Search for the cell housing the specified text and yield its [X, Y] center coordinate. 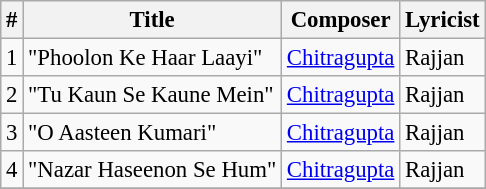
Composer [341, 20]
"Phoolon Ke Haar Laayi" [152, 58]
1 [12, 58]
"Nazar Haseenon Se Hum" [152, 170]
2 [12, 95]
Title [152, 20]
4 [12, 170]
"O Aasteen Kumari" [152, 133]
Lyricist [442, 20]
3 [12, 133]
# [12, 20]
"Tu Kaun Se Kaune Mein" [152, 95]
